Determine the [X, Y] coordinate at the center of the cell enclosing the given text.  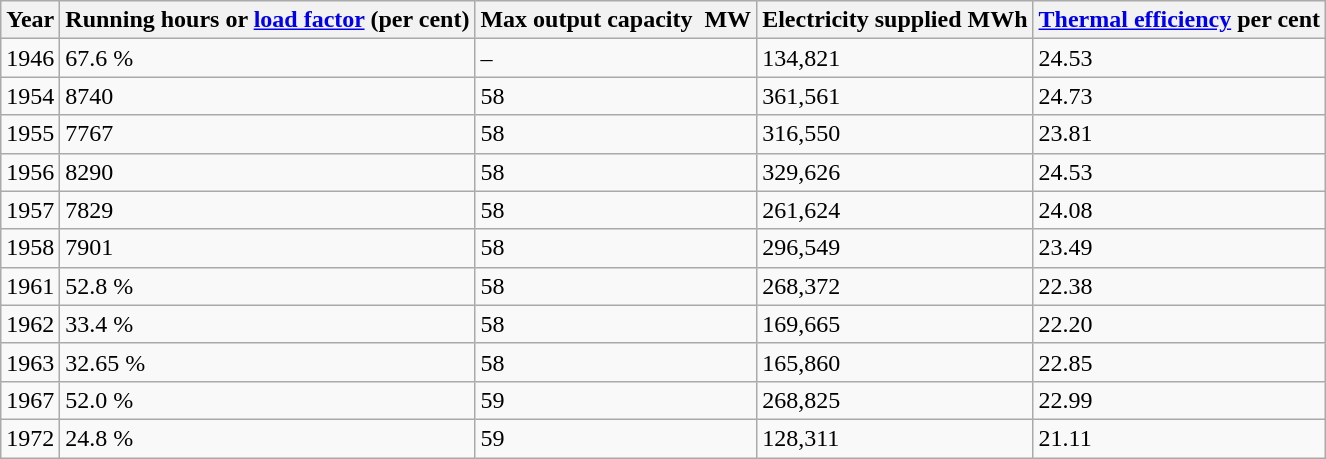
329,626 [895, 172]
316,550 [895, 134]
32.65 % [268, 362]
1956 [30, 172]
52.8 % [268, 286]
24.08 [1180, 210]
24.8 % [268, 438]
1955 [30, 134]
1957 [30, 210]
Max output capacity MW [616, 20]
1954 [30, 96]
1962 [30, 324]
Running hours or load factor (per cent) [268, 20]
7829 [268, 210]
268,372 [895, 286]
23.49 [1180, 248]
169,665 [895, 324]
22.20 [1180, 324]
7901 [268, 248]
8740 [268, 96]
7767 [268, 134]
22.85 [1180, 362]
128,311 [895, 438]
Thermal efficiency per cent [1180, 20]
23.81 [1180, 134]
1961 [30, 286]
1946 [30, 58]
24.73 [1180, 96]
1967 [30, 400]
165,860 [895, 362]
33.4 % [268, 324]
Electricity supplied MWh [895, 20]
1963 [30, 362]
1958 [30, 248]
21.11 [1180, 438]
296,549 [895, 248]
52.0 % [268, 400]
22.99 [1180, 400]
268,825 [895, 400]
Year [30, 20]
261,624 [895, 210]
67.6 % [268, 58]
– [616, 58]
134,821 [895, 58]
1972 [30, 438]
361,561 [895, 96]
8290 [268, 172]
22.38 [1180, 286]
